Extract the [X, Y] coordinate from the center of the cell holding the provided text.  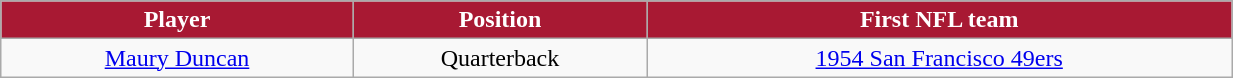
Player [177, 20]
Position [500, 20]
First NFL team [940, 20]
Quarterback [500, 58]
Maury Duncan [177, 58]
1954 San Francisco 49ers [940, 58]
